Find where the given text appears and provide that cell's center as [x, y] coordinate. 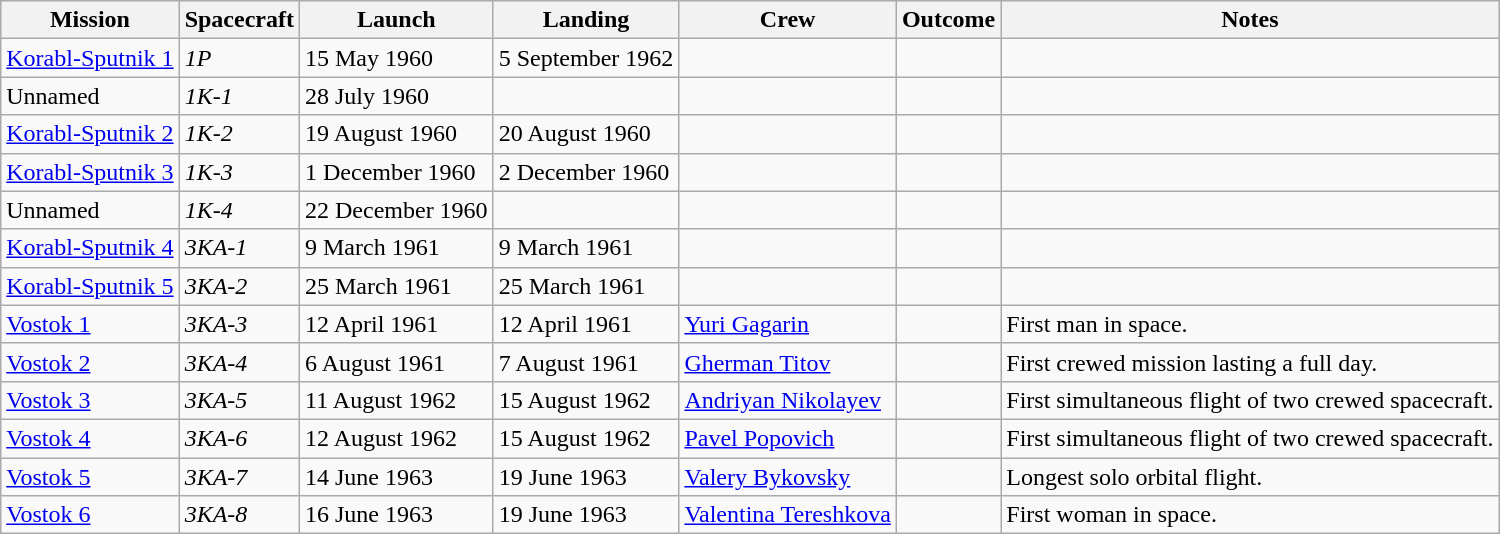
3KA-8 [239, 515]
3KA-5 [239, 400]
3KA-4 [239, 362]
3KA-1 [239, 248]
Notes [1250, 20]
Vostok 5 [90, 477]
First woman in space. [1250, 515]
16 June 1963 [396, 515]
7 August 1961 [586, 362]
11 August 1962 [396, 400]
First crewed mission lasting a full day. [1250, 362]
3KA-6 [239, 438]
Pavel Popovich [788, 438]
Yuri Gagarin [788, 324]
Vostok 3 [90, 400]
6 August 1961 [396, 362]
2 December 1960 [586, 172]
Outcome [948, 20]
Spacecraft [239, 20]
Gherman Titov [788, 362]
1P [239, 58]
First man in space. [1250, 324]
1K-4 [239, 210]
Vostok 4 [90, 438]
Mission [90, 20]
Landing [586, 20]
5 September 1962 [586, 58]
Korabl-Sputnik 5 [90, 286]
19 August 1960 [396, 134]
1K-2 [239, 134]
Vostok 1 [90, 324]
1K-1 [239, 96]
15 May 1960 [396, 58]
12 August 1962 [396, 438]
22 December 1960 [396, 210]
Valery Bykovsky [788, 477]
Korabl-Sputnik 3 [90, 172]
3KA-2 [239, 286]
3KA-3 [239, 324]
14 June 1963 [396, 477]
Korabl-Sputnik 1 [90, 58]
Korabl-Sputnik 4 [90, 248]
3KA-7 [239, 477]
20 August 1960 [586, 134]
1K-3 [239, 172]
Vostok 6 [90, 515]
1 December 1960 [396, 172]
Korabl-Sputnik 2 [90, 134]
28 July 1960 [396, 96]
Longest solo orbital flight. [1250, 477]
Launch [396, 20]
Vostok 2 [90, 362]
Andriyan Nikolayev [788, 400]
Crew [788, 20]
Valentina Tereshkova [788, 515]
